Return [X, Y] of the center of cell containing provided text 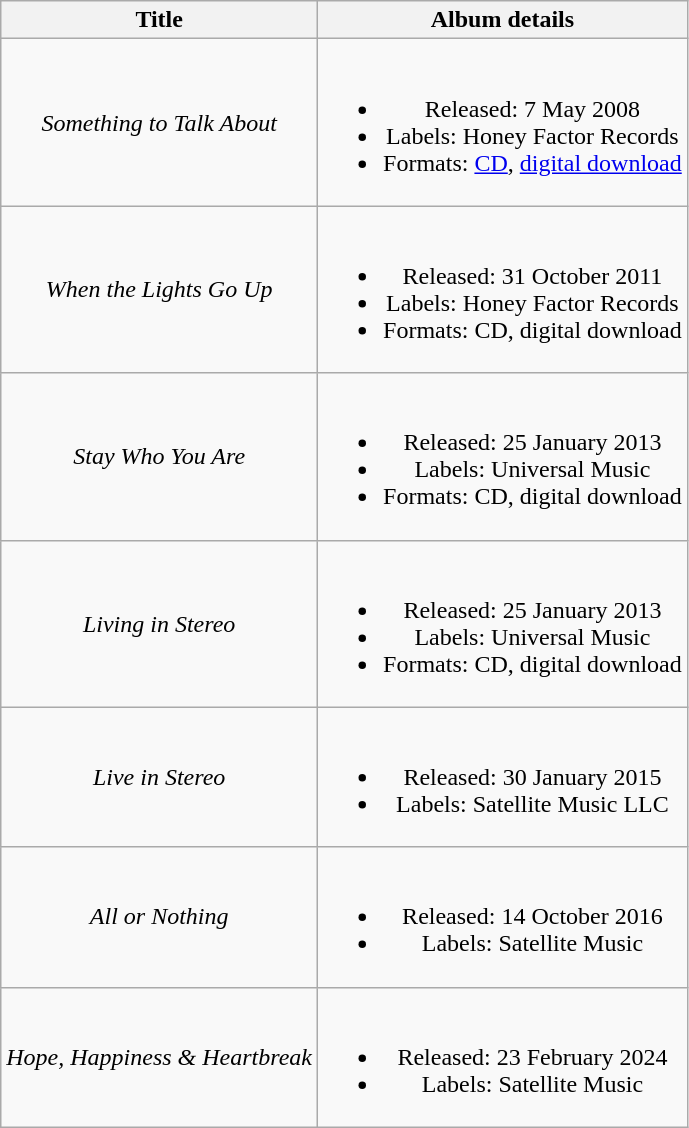
Released: 31 October 2011Labels: Honey Factor RecordsFormats: CD, digital download [503, 290]
All or Nothing [160, 917]
When the Lights Go Up [160, 290]
Something to Talk About [160, 122]
Released: 23 February 2024Labels: Satellite Music [503, 1057]
Stay Who You Are [160, 456]
Released: 30 January 2015Labels: Satellite Music LLC [503, 777]
Released: 7 May 2008Labels: Honey Factor RecordsFormats: CD, digital download [503, 122]
Living in Stereo [160, 624]
Live in Stereo [160, 777]
Album details [503, 20]
Hope, Happiness & Heartbreak [160, 1057]
Released: 14 October 2016Labels: Satellite Music [503, 917]
Title [160, 20]
